From the cell containing the given text, extract its center point as [X, Y] coordinate. 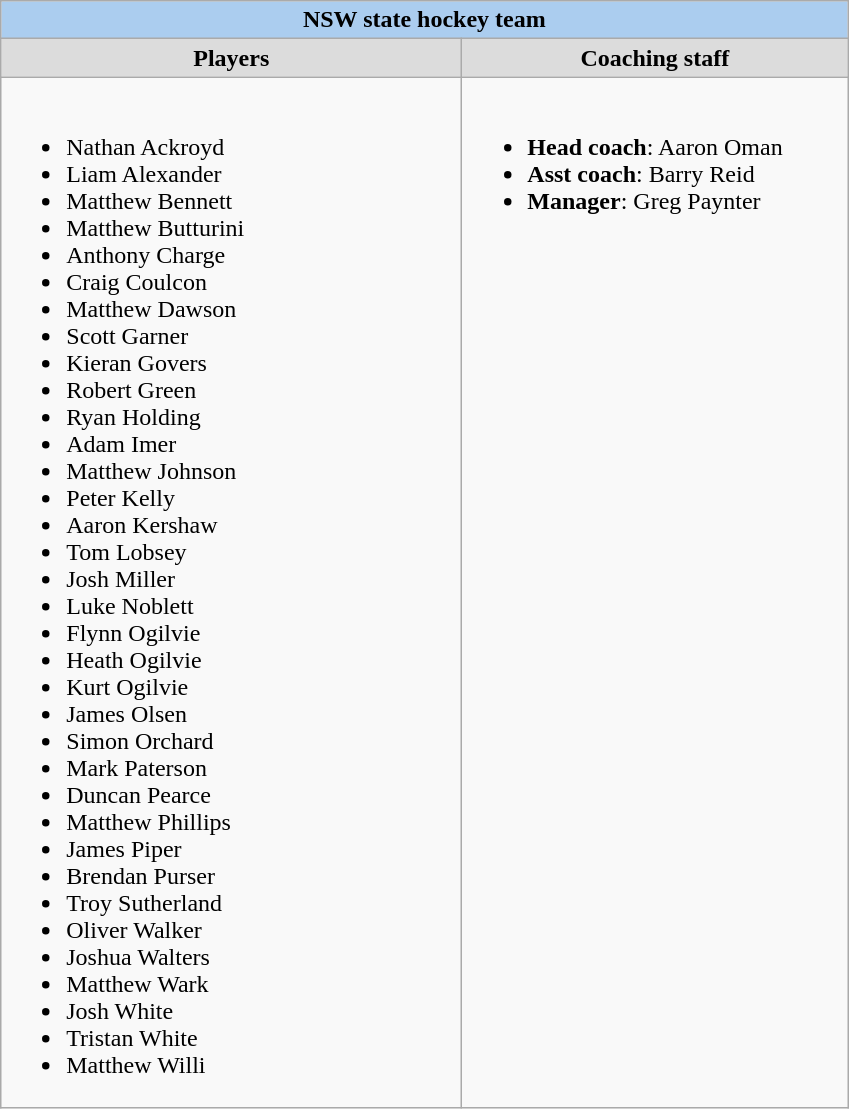
NSW state hockey team [424, 20]
Head coach: Aaron OmanAsst coach: Barry ReidManager: Greg Paynter [655, 592]
Players [232, 58]
Coaching staff [655, 58]
